Pinpoint the cell where the given text exists, returning its (X, Y) midpoint coordinate. 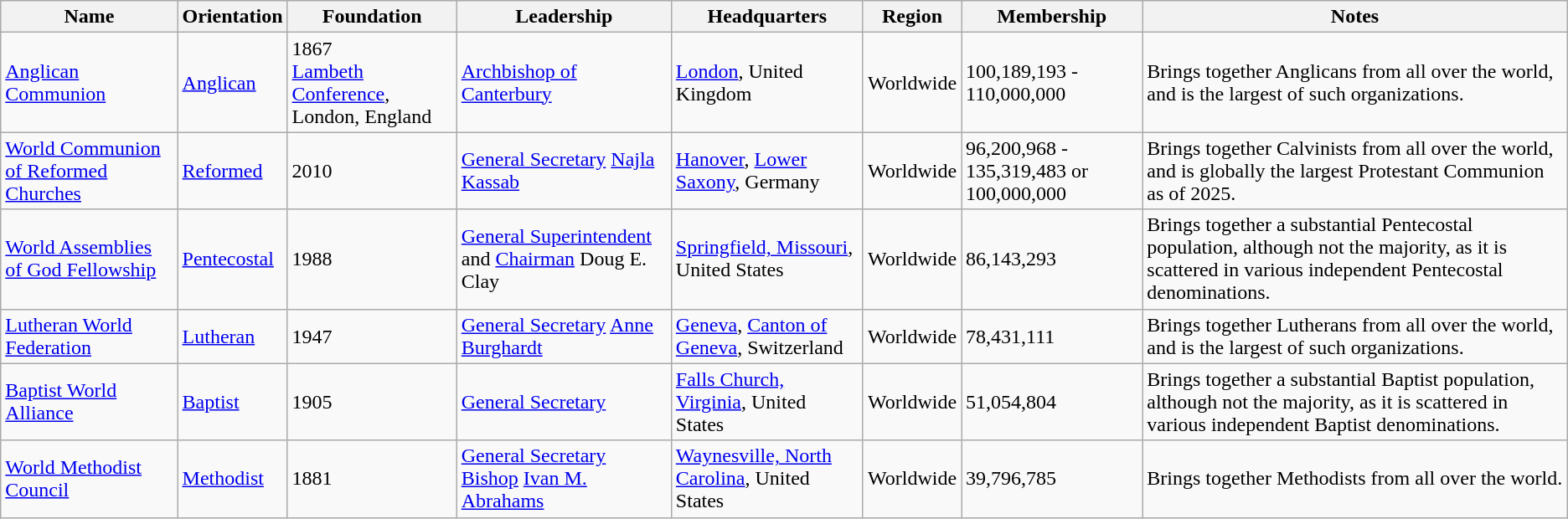
86,143,293 (1052, 259)
London, United Kingdom (767, 82)
Lutheran (233, 337)
World Assemblies of God Fellowship (89, 259)
Pentecostal (233, 259)
1867Lambeth Conference, London, England (372, 82)
Name (89, 17)
Baptist World Alliance (89, 402)
Archbishop of Canterbury (564, 82)
Lutheran World Federation (89, 337)
Brings together Anglicans from all over the world, and is the largest of such organizations. (1355, 82)
Brings together Methodists from all over the world. (1355, 479)
General Secretary Anne Burghardt (564, 337)
1905 (372, 402)
39,796,785 (1052, 479)
General Secretary (564, 402)
Notes (1355, 17)
Headquarters (767, 17)
Orientation (233, 17)
World Methodist Council (89, 479)
Region (911, 17)
78,431,111 (1052, 337)
Leadership (564, 17)
General Superintendent and Chairman Doug E. Clay (564, 259)
1881 (372, 479)
Brings together a substantial Baptist population, although not the majority, as it is scattered in various independent Baptist denominations. (1355, 402)
Springfield, Missouri, United States (767, 259)
51,054,804 (1052, 402)
Foundation (372, 17)
General Secretary Bishop Ivan M. Abrahams (564, 479)
Reformed (233, 171)
1947 (372, 337)
Baptist (233, 402)
Methodist (233, 479)
General Secretary Najla Kassab (564, 171)
Anglican Communion (89, 82)
1988 (372, 259)
Geneva, Canton of Geneva, Switzerland (767, 337)
Hanover, Lower Saxony, Germany (767, 171)
Waynesville, North Carolina, United States (767, 479)
2010 (372, 171)
100,189,193 - 110,000,000 (1052, 82)
Falls Church, Virginia, United States (767, 402)
Membership (1052, 17)
96,200,968 - 135,319,483 or 100,000,000 (1052, 171)
Brings together Lutherans from all over the world, and is the largest of such organizations. (1355, 337)
Brings together Calvinists from all over the world, and is globally the largest Protestant Communion as of 2025. (1355, 171)
Brings together a substantial Pentecostal population, although not the majority, as it is scattered in various independent Pentecostal denominations. (1355, 259)
Anglican (233, 82)
World Communion of Reformed Churches (89, 171)
